Pinpoint the cell where the given text exists, returning its [x, y] midpoint coordinate. 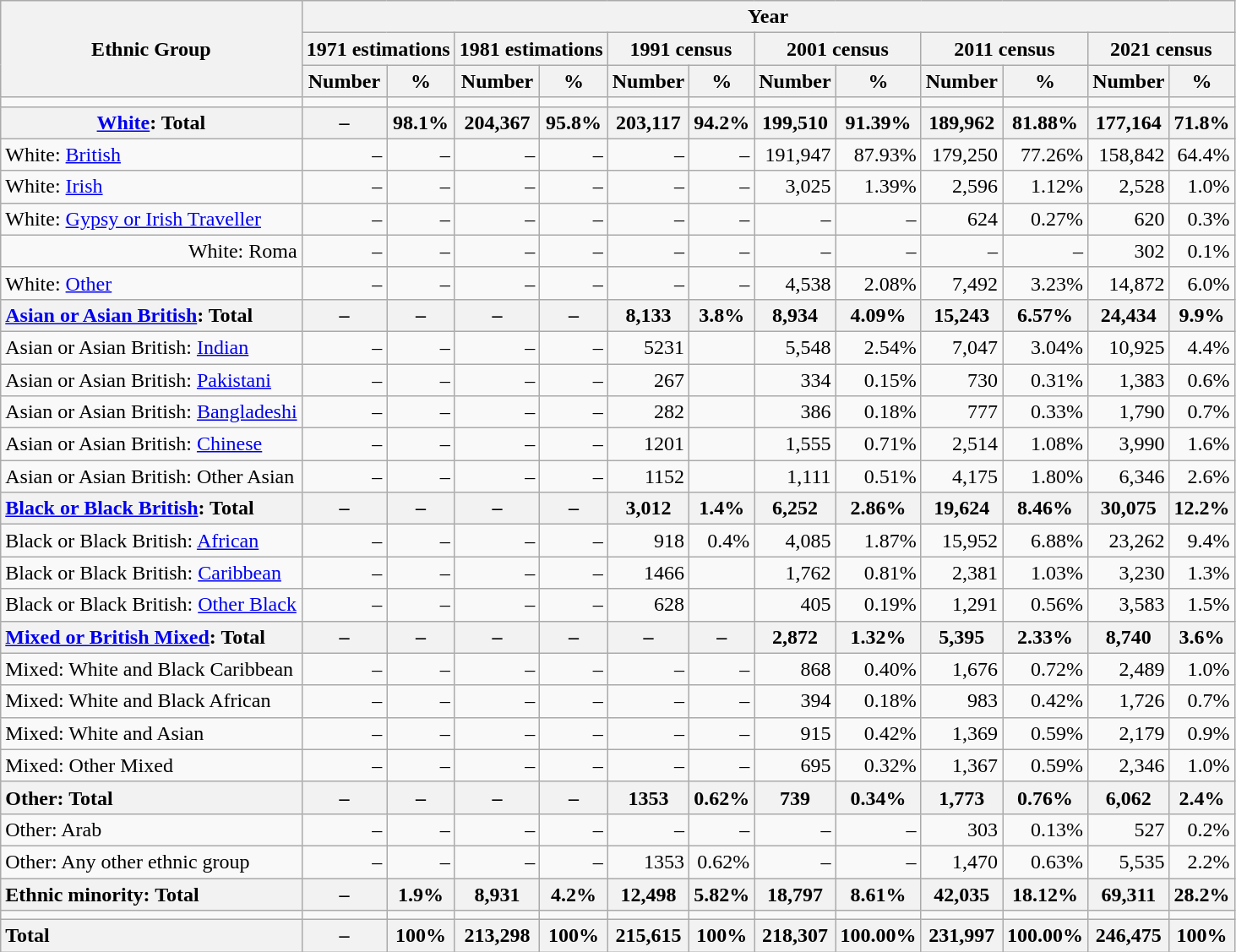
5.82% [721, 895]
918 [648, 541]
4.09% [879, 315]
2.08% [879, 283]
1,555 [795, 444]
12,498 [648, 895]
0.3% [1201, 219]
98.1% [421, 122]
624 [961, 219]
2,514 [961, 444]
0.33% [1046, 412]
303 [961, 830]
1.39% [879, 187]
1.32% [879, 637]
246,475 [1129, 936]
1.87% [879, 541]
0.32% [879, 765]
158,842 [1129, 155]
Black or Black British: Caribbean [151, 573]
3.8% [721, 315]
189,962 [961, 122]
71.8% [1201, 122]
1,111 [795, 476]
527 [1129, 830]
0.9% [1201, 733]
2,179 [1129, 733]
218,307 [795, 936]
267 [648, 379]
2,381 [961, 573]
0.51% [879, 476]
3.6% [1201, 637]
2,346 [1129, 765]
6.88% [1046, 541]
1.6% [1201, 444]
8.46% [1046, 509]
23,262 [1129, 541]
Ethnic Group [151, 49]
1,470 [961, 862]
2011 census [1004, 49]
Asian or Asian British: Total [151, 315]
2.33% [1046, 637]
1,773 [961, 797]
87.93% [879, 155]
3.04% [1046, 347]
3,012 [648, 509]
730 [961, 379]
1,383 [1129, 379]
24,434 [1129, 315]
95.8% [574, 122]
2021 census [1161, 49]
6.0% [1201, 283]
Mixed: White and Black Caribbean [151, 669]
5,535 [1129, 862]
Mixed: White and Black African [151, 701]
2.54% [879, 347]
3.23% [1046, 283]
0.81% [879, 573]
0.2% [1201, 830]
8.61% [879, 895]
3,025 [795, 187]
6.57% [1046, 315]
28.2% [1201, 895]
Year [768, 17]
0.6% [1201, 379]
0.72% [1046, 669]
0.19% [879, 605]
1991 census [681, 49]
215,615 [648, 936]
2001 census [838, 49]
1466 [648, 573]
19,624 [961, 509]
69,311 [1129, 895]
6,252 [795, 509]
5231 [648, 347]
1,790 [1129, 412]
2.4% [1201, 797]
1.12% [1046, 187]
4.2% [574, 895]
5,395 [961, 637]
4,538 [795, 283]
1,762 [795, 573]
5,548 [795, 347]
15,952 [961, 541]
0.34% [879, 797]
Asian or Asian British: Bangladeshi [151, 412]
1,369 [961, 733]
777 [961, 412]
Mixed or British Mixed: Total [151, 637]
1201 [648, 444]
0.15% [879, 379]
White: British [151, 155]
42,035 [961, 895]
0.4% [721, 541]
1,367 [961, 765]
Asian or Asian British: Indian [151, 347]
64.4% [1201, 155]
1.5% [1201, 605]
4,175 [961, 476]
Asian or Asian British: Other Asian [151, 476]
983 [961, 701]
191,947 [795, 155]
2,596 [961, 187]
204,367 [497, 122]
3,230 [1129, 573]
4,085 [795, 541]
Asian or Asian British: Chinese [151, 444]
9.9% [1201, 315]
179,250 [961, 155]
739 [795, 797]
Mixed: White and Asian [151, 733]
199,510 [795, 122]
18.12% [1046, 895]
1,726 [1129, 701]
6,062 [1129, 797]
2.86% [879, 509]
Other: Total [151, 797]
18,797 [795, 895]
0.40% [879, 669]
Black or Black British: African [151, 541]
Ethnic minority: Total [151, 895]
8,934 [795, 315]
81.88% [1046, 122]
77.26% [1046, 155]
0.76% [1046, 797]
Black or Black British: Total [151, 509]
3,990 [1129, 444]
9.4% [1201, 541]
620 [1129, 219]
4.4% [1201, 347]
868 [795, 669]
0.31% [1046, 379]
2.2% [1201, 862]
15,243 [961, 315]
695 [795, 765]
177,164 [1129, 122]
1.9% [421, 895]
2,872 [795, 637]
Asian or Asian British: Pakistani [151, 379]
1,291 [961, 605]
282 [648, 412]
30,075 [1129, 509]
10,925 [1129, 347]
1.03% [1046, 573]
Mixed: Other Mixed [151, 765]
1.3% [1201, 573]
White: Total [151, 122]
394 [795, 701]
231,997 [961, 936]
Other: Any other ethnic group [151, 862]
213,298 [497, 936]
386 [795, 412]
94.2% [721, 122]
3,583 [1129, 605]
915 [795, 733]
0.56% [1046, 605]
8,133 [648, 315]
0.27% [1046, 219]
8,740 [1129, 637]
1.4% [721, 509]
6,346 [1129, 476]
14,872 [1129, 283]
7,492 [961, 283]
0.71% [879, 444]
12.2% [1201, 509]
302 [1129, 251]
1971 estimations [378, 49]
8,931 [497, 895]
2.6% [1201, 476]
1.80% [1046, 476]
0.1% [1201, 251]
1,676 [961, 669]
Total [151, 936]
0.13% [1046, 830]
1981 estimations [531, 49]
628 [648, 605]
Other: Arab [151, 830]
Black or Black British: Other Black [151, 605]
0.63% [1046, 862]
1152 [648, 476]
7,047 [961, 347]
405 [795, 605]
2,528 [1129, 187]
203,117 [648, 122]
White: Roma [151, 251]
White: Other [151, 283]
1.08% [1046, 444]
2,489 [1129, 669]
White: Gypsy or Irish Traveller [151, 219]
91.39% [879, 122]
334 [795, 379]
White: Irish [151, 187]
